Identify which cell holds the provided text, then report its (X, Y) central coordinate. 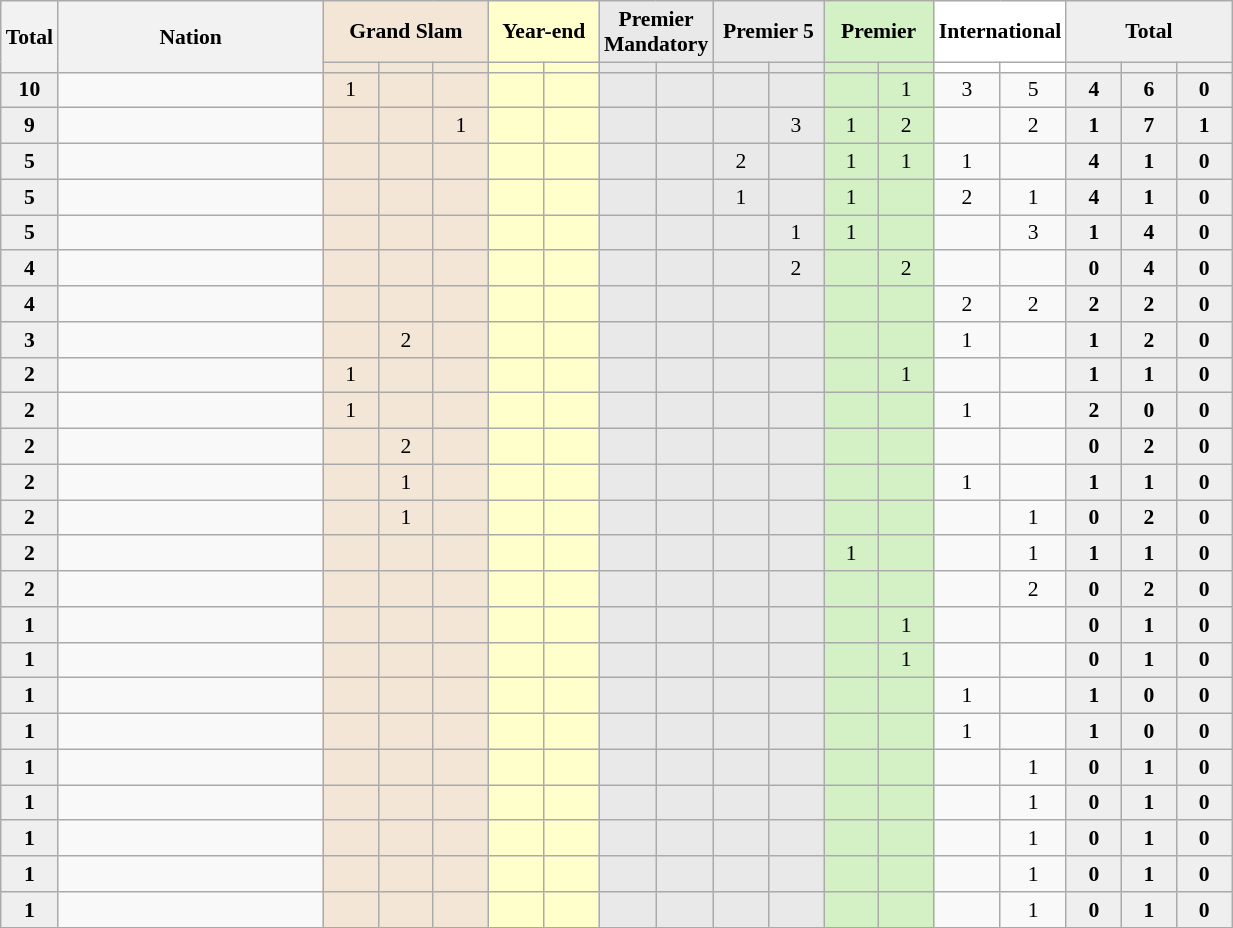
Year-end (544, 32)
7 (1148, 126)
International (1000, 32)
Nation (190, 36)
Premier Mandatory (656, 32)
Premier 5 (768, 32)
10 (30, 90)
9 (30, 126)
Premier (879, 32)
6 (1148, 90)
Grand Slam (406, 32)
